Pinpoint the cell where the given text exists, returning its [x, y] midpoint coordinate. 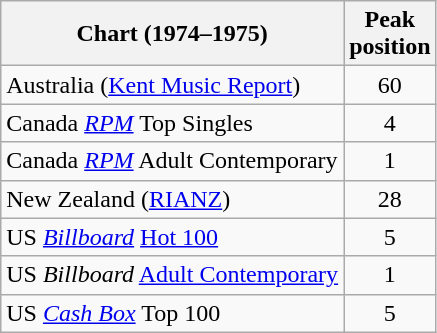
Peakposition [390, 34]
60 [390, 85]
Canada RPM Top Singles [172, 123]
Chart (1974–1975) [172, 34]
Australia (Kent Music Report) [172, 85]
4 [390, 123]
New Zealand (RIANZ) [172, 199]
US Cash Box Top 100 [172, 313]
Canada RPM Adult Contemporary [172, 161]
US Billboard Hot 100 [172, 237]
US Billboard Adult Contemporary [172, 275]
28 [390, 199]
